Locate the cell with the specified text and output its [X, Y] center coordinate. 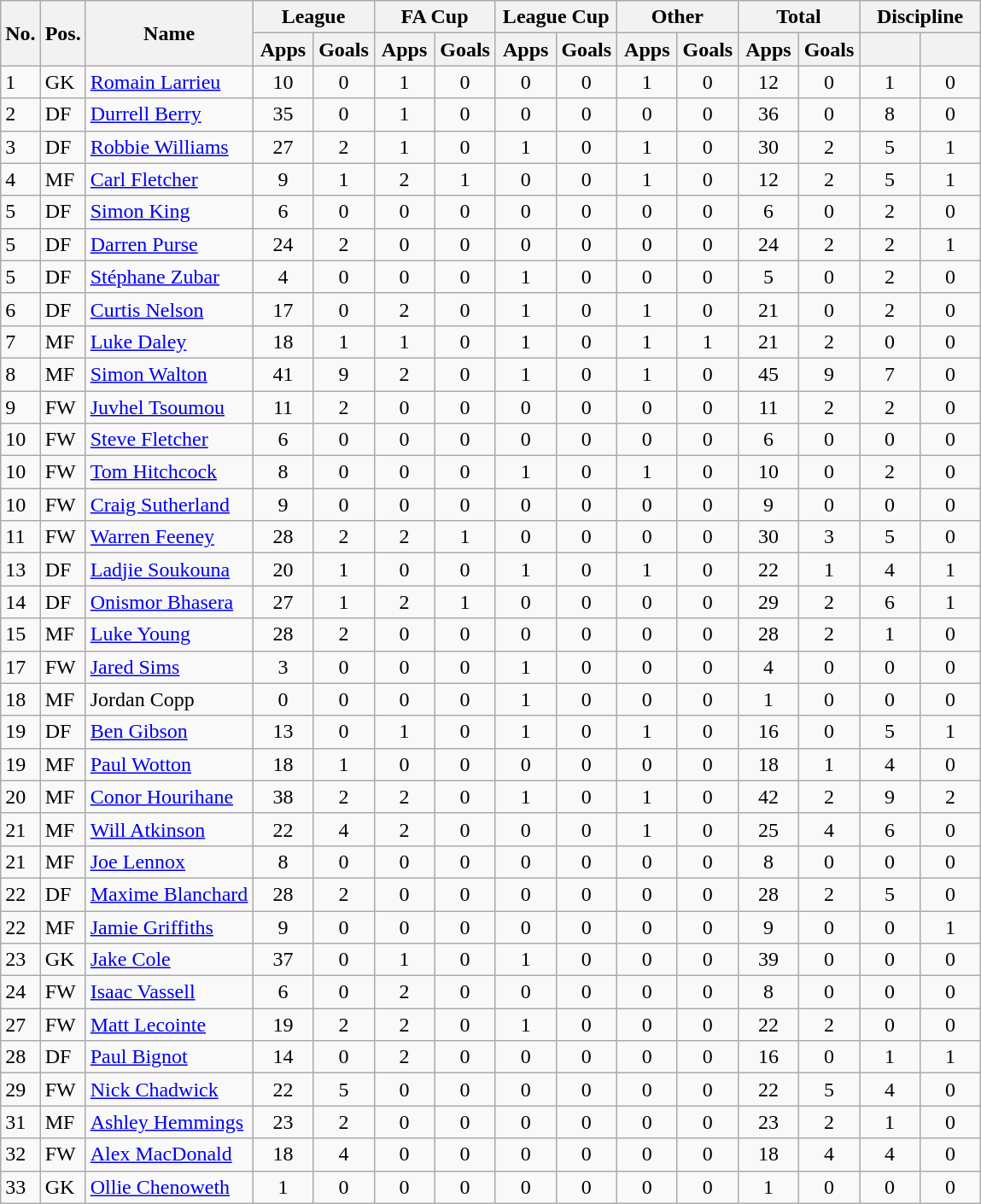
Ladjie Soukouna [169, 570]
Other [677, 17]
Carl Fletcher [169, 179]
15 [20, 634]
42 [768, 797]
Total [798, 17]
Stéphane Zubar [169, 277]
Steve Fletcher [169, 440]
41 [283, 374]
Jordan Copp [169, 699]
Alex MacDonald [169, 1154]
Maxime Blanchard [169, 894]
Jake Cole [169, 960]
Juvhel Tsoumou [169, 407]
Pos. [63, 33]
Craig Sutherland [169, 505]
Warren Feeney [169, 537]
Conor Hourihane [169, 797]
Paul Bignot [169, 1057]
League [313, 17]
36 [768, 114]
Tom Hitchcock [169, 472]
Curtis Nelson [169, 309]
Matt Lecointe [169, 1025]
Romain Larrieu [169, 82]
FA Cup [435, 17]
Durrell Berry [169, 114]
Onismor Bhasera [169, 602]
37 [283, 960]
38 [283, 797]
33 [20, 1187]
Jamie Griffiths [169, 926]
Simon Walton [169, 374]
No. [20, 33]
Discipline [920, 17]
Jared Sims [169, 667]
Isaac Vassell [169, 992]
League Cup [556, 17]
31 [20, 1122]
Robbie Williams [169, 147]
Ben Gibson [169, 732]
Darren Purse [169, 244]
39 [768, 960]
Simon King [169, 212]
Nick Chadwick [169, 1090]
Name [169, 33]
32 [20, 1154]
45 [768, 374]
Luke Young [169, 634]
Will Atkinson [169, 829]
Ashley Hemmings [169, 1122]
Paul Wotton [169, 764]
Luke Daley [169, 342]
25 [768, 829]
Joe Lennox [169, 862]
Ollie Chenoweth [169, 1187]
35 [283, 114]
